Identify which cell holds the provided text, then report its (X, Y) central coordinate. 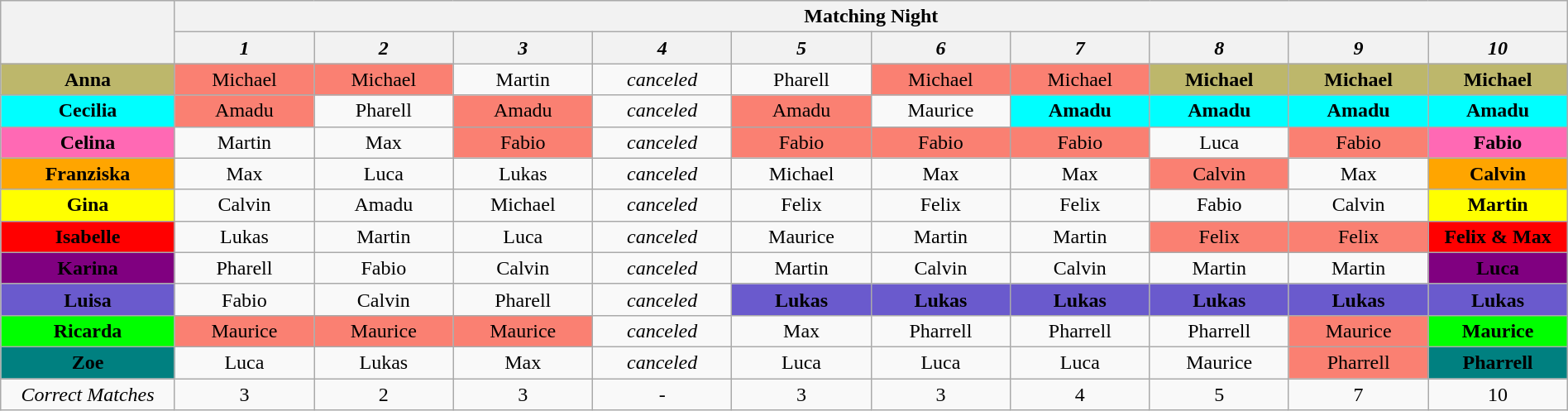
1 (244, 48)
Correct Matches (88, 394)
Celina (88, 142)
Matching Night (871, 17)
Isabelle (88, 237)
Franziska (88, 174)
Karina (88, 268)
Ricarda (88, 331)
Gina (88, 205)
8 (1219, 48)
Zoe (88, 362)
6 (940, 48)
Anna (88, 79)
- (662, 394)
Luisa (88, 299)
Cecilia (88, 111)
9 (1358, 48)
Felix & Max (1498, 237)
